Return the [x, y] coordinate for the center point of the cell that contains the specified text.  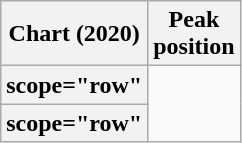
Chart (2020) [74, 34]
Peakposition [194, 34]
